Determine the [x, y] coordinate at the center of the cell enclosing the given text.  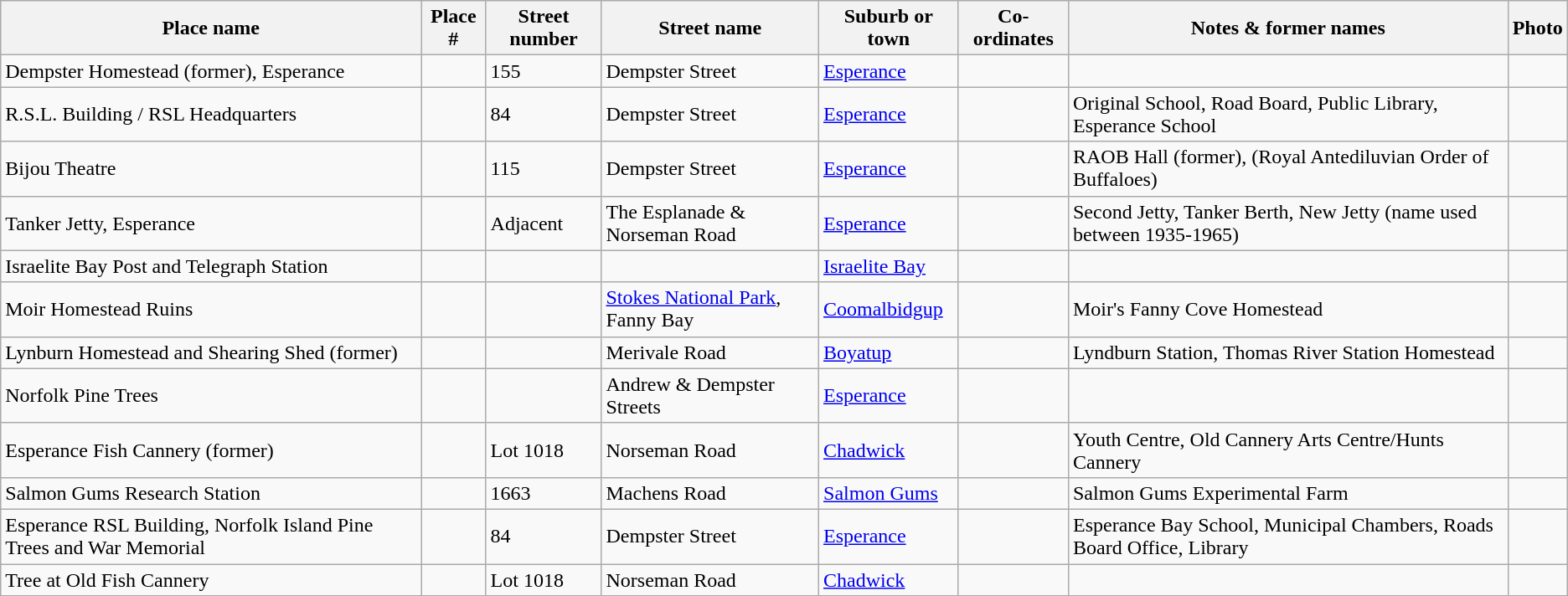
1663 [544, 493]
Moir Homestead Ruins [211, 310]
155 [544, 71]
Place name [211, 28]
Boyatup [890, 352]
Merivale Road [710, 352]
Esperance Bay School, Municipal Chambers, Roads Board Office, Library [1288, 536]
Co-ordinates [1014, 28]
Salmon Gums Research Station [211, 493]
Adjacent [544, 223]
Original School, Road Board, Public Library, Esperance School [1288, 114]
Coomalbidgup [890, 310]
Bijou Theatre [211, 169]
Suburb or town [890, 28]
Esperance Fish Cannery (former) [211, 450]
Stokes National Park, Fanny Bay [710, 310]
Esperance RSL Building, Norfolk Island Pine Trees and War Memorial [211, 536]
Lyndburn Station, Thomas River Station Homestead [1288, 352]
Moir's Fanny Cove Homestead [1288, 310]
Photo [1538, 28]
Israelite Bay Post and Telegraph Station [211, 266]
Youth Centre, Old Cannery Arts Centre/Hunts Cannery [1288, 450]
Israelite Bay [890, 266]
Street number [544, 28]
Salmon Gums [890, 493]
Salmon Gums Experimental Farm [1288, 493]
Machens Road [710, 493]
Dempster Homestead (former), Esperance [211, 71]
Lynburn Homestead and Shearing Shed (former) [211, 352]
115 [544, 169]
Notes & former names [1288, 28]
Andrew & Dempster Streets [710, 395]
Place # [454, 28]
R.S.L. Building / RSL Headquarters [211, 114]
Street name [710, 28]
Second Jetty, Tanker Berth, New Jetty (name used between 1935-1965) [1288, 223]
The Esplanade & Norseman Road [710, 223]
Tree at Old Fish Cannery [211, 580]
RAOB Hall (former), (Royal Antediluvian Order of Buffaloes) [1288, 169]
Norfolk Pine Trees [211, 395]
Tanker Jetty, Esperance [211, 223]
